Scan for the cell matching the given text and deliver its (x, y) coordinate at center. 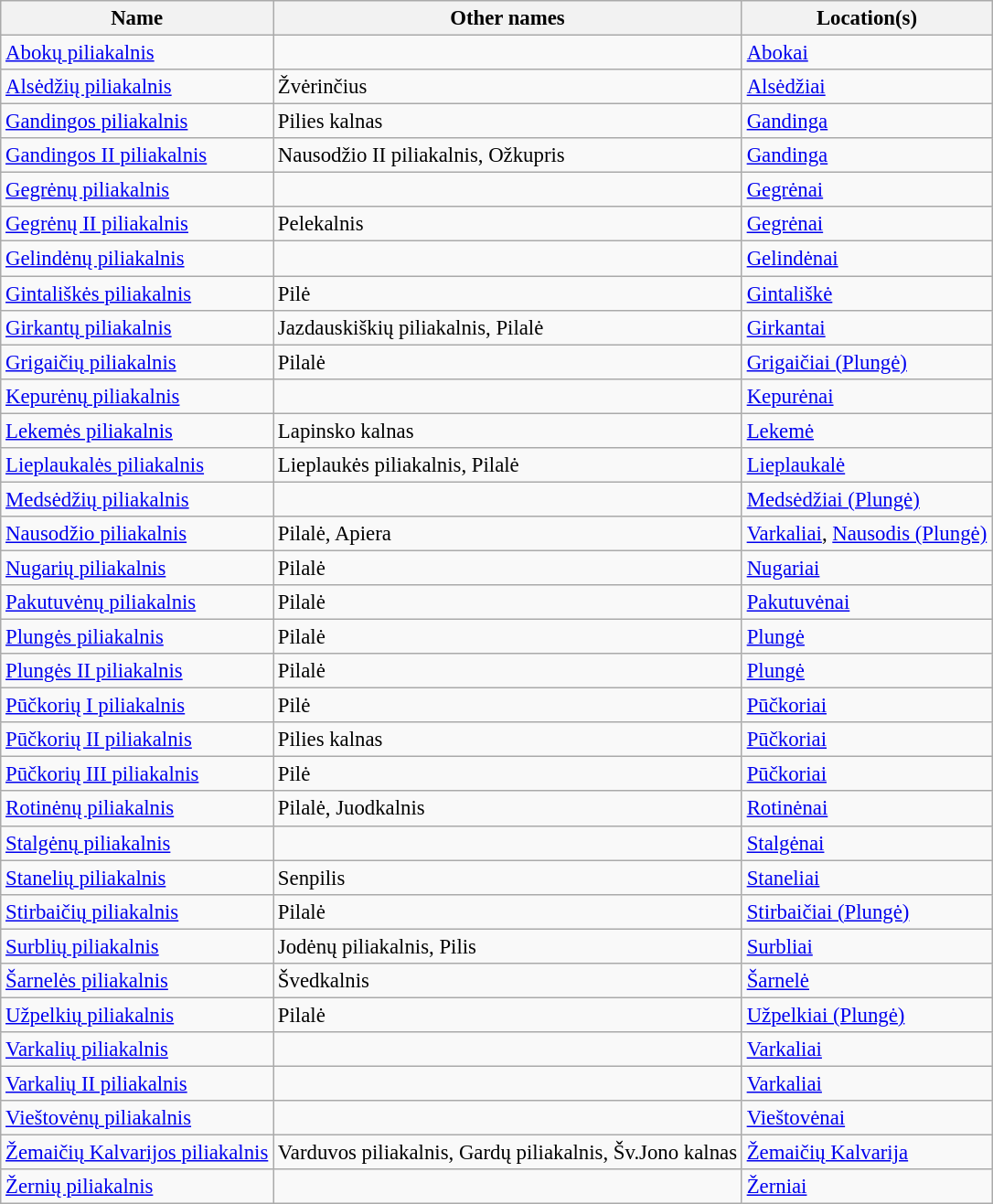
Surblių piliakalnis (137, 946)
Lieplaukalė (867, 465)
Varkalių piliakalnis (137, 1050)
Užpelkių piliakalnis (137, 1015)
Gelindėnai (867, 259)
Medsėdžiai (Plungė) (867, 499)
Nugarių piliakalnis (137, 568)
Plungės II piliakalnis (137, 671)
Gintališkės piliakalnis (137, 293)
Kepurėnų piliakalnis (137, 396)
Stalgėnų piliakalnis (137, 843)
Jazdauskiškių piliakalnis, Pilalė (508, 327)
Lieplaukės piliakalnis, Pilalė (508, 465)
Senpilis (508, 878)
Lekemės piliakalnis (137, 431)
Staneliai (867, 878)
Stalgėnai (867, 843)
Rotinėnai (867, 809)
Lapinsko kalnas (508, 431)
Pūčkorių III piliakalnis (137, 774)
Plungės piliakalnis (137, 637)
Grigaičių piliakalnis (137, 362)
Varduvos piliakalnis, Gardų piliakalnis, Šv.Jono kalnas (508, 1153)
Gandingos piliakalnis (137, 122)
Žvėrinčius (508, 87)
Girkantų piliakalnis (137, 327)
Kepurėnai (867, 396)
Žernių piliakalnis (137, 1187)
Pelekalnis (508, 224)
Pilalė, Apiera (508, 534)
Location(s) (867, 18)
Surbliai (867, 946)
Pakutuvėnai (867, 602)
Varkalių II piliakalnis (137, 1083)
Užpelkiai (Plungė) (867, 1015)
Abokai (867, 53)
Žemaičių Kalvarijos piliakalnis (137, 1153)
Stanelių piliakalnis (137, 878)
Gegrėnų II piliakalnis (137, 224)
Varkaliai, Nausodis (Plungė) (867, 534)
Pūčkorių II piliakalnis (137, 740)
Žemaičių Kalvarija (867, 1153)
Pakutuvėnų piliakalnis (137, 602)
Švedkalnis (508, 981)
Gegrėnų piliakalnis (137, 190)
Gandingos II piliakalnis (137, 155)
Stirbaičių piliakalnis (137, 911)
Grigaičiai (Plungė) (867, 362)
Abokų piliakalnis (137, 53)
Rotinėnų piliakalnis (137, 809)
Stirbaičiai (Plungė) (867, 911)
Lekemė (867, 431)
Pūčkorių I piliakalnis (137, 706)
Pilalė, Juodkalnis (508, 809)
Šarnelės piliakalnis (137, 981)
Alsėdžiai (867, 87)
Žerniai (867, 1187)
Vieštovėnai (867, 1118)
Gintališkė (867, 293)
Jodėnų piliakalnis, Pilis (508, 946)
Nausodžio piliakalnis (137, 534)
Nugariai (867, 568)
Lieplaukalės piliakalnis (137, 465)
Gelindėnų piliakalnis (137, 259)
Other names (508, 18)
Alsėdžių piliakalnis (137, 87)
Nausodžio II piliakalnis, Ožkupris (508, 155)
Vieštovėnų piliakalnis (137, 1118)
Šarnelė (867, 981)
Medsėdžių piliakalnis (137, 499)
Name (137, 18)
Girkantai (867, 327)
